Capture the cell that displays the provided text and extract its [X, Y] central coordinate. 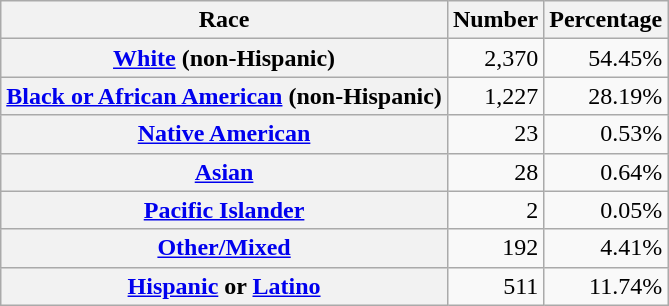
2,370 [495, 58]
Hispanic or Latino [224, 286]
23 [495, 134]
Asian [224, 172]
192 [495, 248]
0.53% [606, 134]
Race [224, 20]
White (non-Hispanic) [224, 58]
1,227 [495, 96]
Number [495, 20]
Other/Mixed [224, 248]
11.74% [606, 286]
0.05% [606, 210]
28.19% [606, 96]
Pacific Islander [224, 210]
Percentage [606, 20]
0.64% [606, 172]
2 [495, 210]
Black or African American (non-Hispanic) [224, 96]
28 [495, 172]
511 [495, 286]
Native American [224, 134]
54.45% [606, 58]
4.41% [606, 248]
